From the cell containing the given text, extract its center point as (X, Y) coordinate. 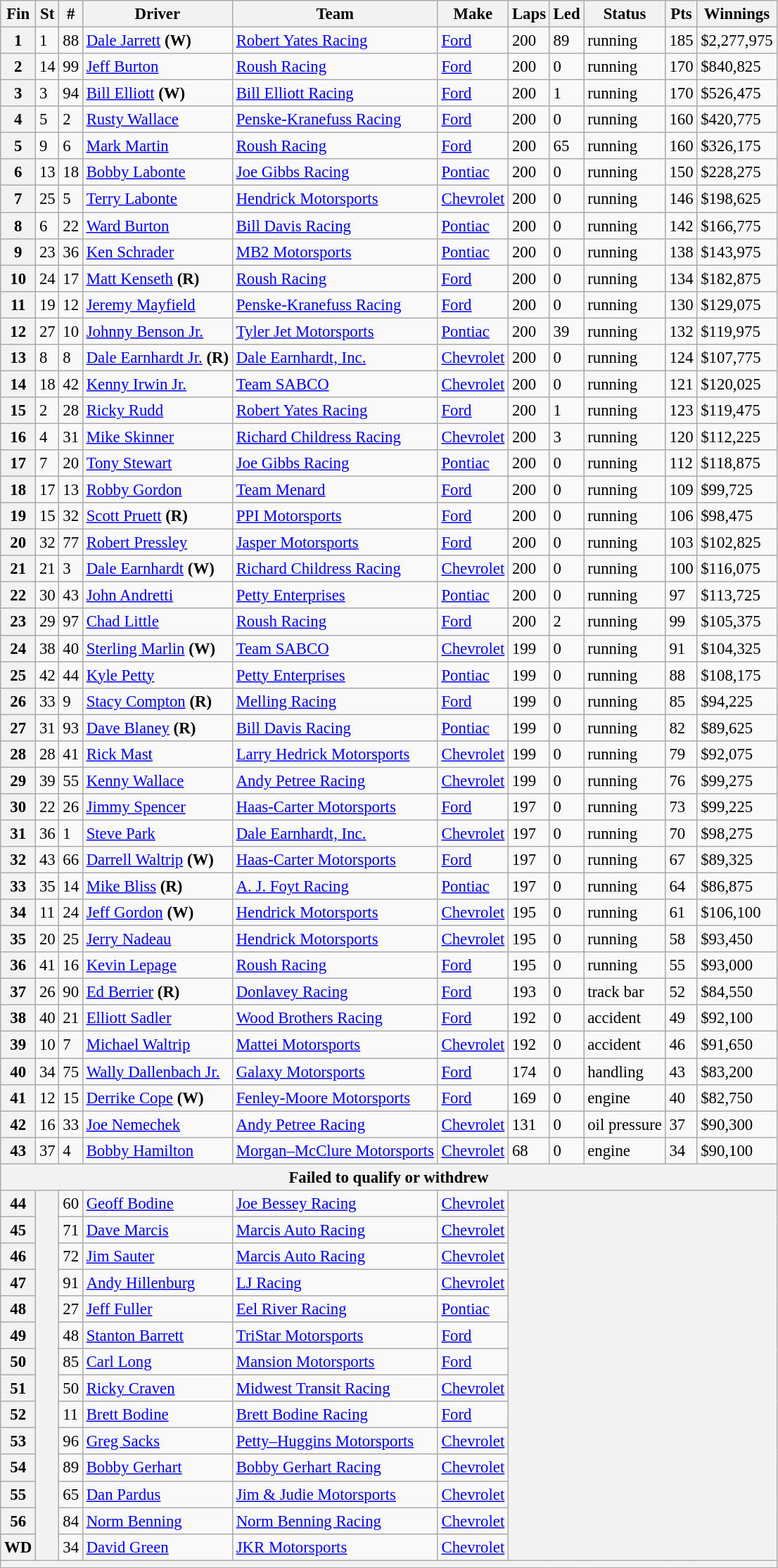
Dale Earnhardt (W) (158, 569)
60 (70, 1204)
79 (681, 754)
Steve Park (158, 833)
51 (18, 1389)
$90,100 (737, 1150)
130 (681, 304)
Donlavey Racing (335, 992)
Pts (681, 14)
150 (681, 172)
oil pressure (625, 1124)
66 (70, 860)
138 (681, 252)
Brett Bodine (158, 1415)
John Andretti (158, 596)
Fenley-Moore Motorsports (335, 1098)
Larry Hedrick Motorsports (335, 754)
$112,225 (737, 437)
Dave Blaney (R) (158, 728)
96 (70, 1441)
77 (70, 543)
Fin (18, 14)
103 (681, 543)
Robby Gordon (158, 490)
Andy Hillenburg (158, 1283)
Bill Elliott Racing (335, 94)
93 (70, 728)
Jim Sauter (158, 1257)
Jeff Fuller (158, 1309)
61 (681, 913)
$99,275 (737, 780)
45 (18, 1230)
Tyler Jet Motorsports (335, 331)
Jeremy Mayfield (158, 304)
185 (681, 41)
$105,375 (737, 622)
Scott Pruett (R) (158, 516)
$98,275 (737, 833)
Jeff Gordon (W) (158, 913)
Mark Martin (158, 146)
Eel River Racing (335, 1309)
$129,075 (737, 304)
$113,725 (737, 596)
Galaxy Motorsports (335, 1072)
Kenny Irwin Jr. (158, 384)
Led (567, 14)
$93,450 (737, 939)
$119,975 (737, 331)
Ken Schrader (158, 252)
Driver (158, 14)
58 (681, 939)
100 (681, 569)
Greg Sacks (158, 1441)
134 (681, 278)
76 (681, 780)
Elliott Sadler (158, 1019)
LJ Racing (335, 1283)
Jeff Burton (158, 67)
Ricky Rudd (158, 411)
$228,275 (737, 172)
Kyle Petty (158, 675)
handling (625, 1072)
Midwest Transit Racing (335, 1389)
$166,775 (737, 226)
Kevin Lepage (158, 965)
75 (70, 1072)
$118,875 (737, 463)
Wood Brothers Racing (335, 1019)
$94,225 (737, 701)
70 (681, 833)
Bobby Gerhart (158, 1468)
$420,775 (737, 120)
Geoff Bodine (158, 1204)
$326,175 (737, 146)
$198,625 (737, 199)
Stanton Barrett (158, 1336)
$143,975 (737, 252)
David Green (158, 1547)
$119,475 (737, 411)
Jerry Nadeau (158, 939)
72 (70, 1257)
Mattei Motorsports (335, 1045)
Bill Elliott (W) (158, 94)
$106,100 (737, 913)
142 (681, 226)
Mike Skinner (158, 437)
Michael Waltrip (158, 1045)
Jasper Motorsports (335, 543)
Ed Berrier (R) (158, 992)
Dale Jarrett (W) (158, 41)
Carl Long (158, 1362)
$840,825 (737, 67)
Stacy Compton (R) (158, 701)
Bobby Hamilton (158, 1150)
Joe Nemechek (158, 1124)
Terry Labonte (158, 199)
Matt Kenseth (R) (158, 278)
Tony Stewart (158, 463)
109 (681, 490)
Kenny Wallace (158, 780)
120 (681, 437)
Make (473, 14)
Petty–Huggins Motorsports (335, 1441)
Laps (529, 14)
54 (18, 1468)
68 (529, 1150)
# (70, 14)
$107,775 (737, 358)
121 (681, 384)
169 (529, 1098)
$99,725 (737, 490)
82 (681, 728)
132 (681, 331)
Bobby Gerhart Racing (335, 1468)
193 (529, 992)
90 (70, 992)
106 (681, 516)
71 (70, 1230)
Team (335, 14)
WD (18, 1547)
$92,075 (737, 754)
Brett Bodine Racing (335, 1415)
TriStar Motorsports (335, 1336)
$98,475 (737, 516)
Mansion Motorsports (335, 1362)
53 (18, 1441)
123 (681, 411)
$116,075 (737, 569)
Morgan–McClure Motorsports (335, 1150)
$182,875 (737, 278)
Norm Benning Racing (335, 1521)
Dale Earnhardt Jr. (R) (158, 358)
$90,300 (737, 1124)
84 (70, 1521)
64 (681, 887)
$99,225 (737, 807)
Status (625, 14)
$84,550 (737, 992)
131 (529, 1124)
67 (681, 860)
Dan Pardus (158, 1494)
Darrell Waltrip (W) (158, 860)
146 (681, 199)
94 (70, 94)
Robert Pressley (158, 543)
112 (681, 463)
Failed to qualify or withdrew (388, 1177)
Team Menard (335, 490)
Dave Marcis (158, 1230)
174 (529, 1072)
$86,875 (737, 887)
Rick Mast (158, 754)
Jimmy Spencer (158, 807)
Winnings (737, 14)
Joe Bessey Racing (335, 1204)
JKR Motorsports (335, 1547)
Norm Benning (158, 1521)
Bobby Labonte (158, 172)
$104,325 (737, 648)
track bar (625, 992)
$82,750 (737, 1098)
Rusty Wallace (158, 120)
Jim & Judie Motorsports (335, 1494)
$120,025 (737, 384)
Ricky Craven (158, 1389)
Chad Little (158, 622)
PPI Motorsports (335, 516)
$526,475 (737, 94)
124 (681, 358)
$108,175 (737, 675)
$93,000 (737, 965)
47 (18, 1283)
73 (681, 807)
Mike Bliss (R) (158, 887)
$102,825 (737, 543)
$89,325 (737, 860)
Derrike Cope (W) (158, 1098)
56 (18, 1521)
Melling Racing (335, 701)
Ward Burton (158, 226)
$91,650 (737, 1045)
Sterling Marlin (W) (158, 648)
Johnny Benson Jr. (158, 331)
$89,625 (737, 728)
MB2 Motorsports (335, 252)
Wally Dallenbach Jr. (158, 1072)
$83,200 (737, 1072)
St (48, 14)
$92,100 (737, 1019)
$2,277,975 (737, 41)
A. J. Foyt Racing (335, 887)
